Locate the cell with the specified text and output its [X, Y] center coordinate. 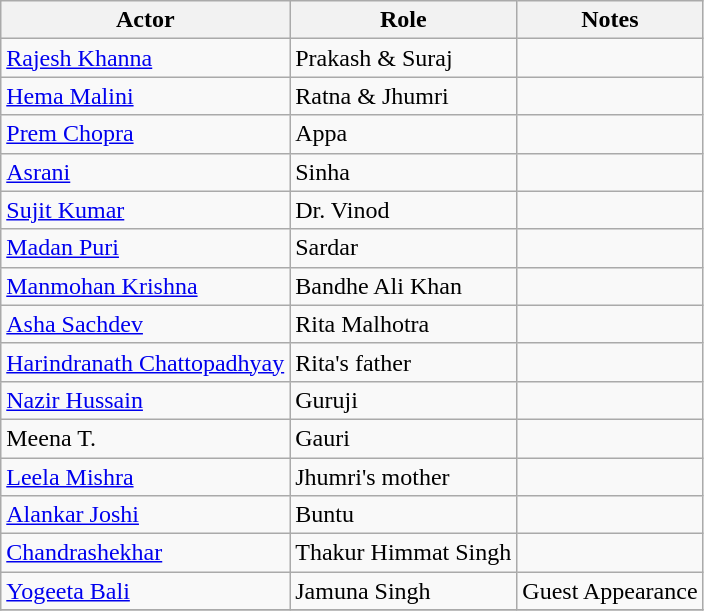
Hema Malini [146, 96]
Jhumri's mother [404, 477]
Harindranath Chattopadhyay [146, 362]
Manmohan Krishna [146, 286]
Bandhe Ali Khan [404, 286]
Guest Appearance [610, 591]
Sinha [404, 172]
Appa [404, 134]
Guruji [404, 400]
Actor [146, 20]
Leela Mishra [146, 477]
Nazir Hussain [146, 400]
Prem Chopra [146, 134]
Chandrashekhar [146, 553]
Notes [610, 20]
Gauri [404, 438]
Sujit Kumar [146, 210]
Role [404, 20]
Meena T. [146, 438]
Alankar Joshi [146, 515]
Sardar [404, 248]
Asha Sachdev [146, 324]
Madan Puri [146, 248]
Jamuna Singh [404, 591]
Dr. Vinod [404, 210]
Asrani [146, 172]
Rita Malhotra [404, 324]
Yogeeta Bali [146, 591]
Ratna & Jhumri [404, 96]
Prakash & Suraj [404, 58]
Thakur Himmat Singh [404, 553]
Rita's father [404, 362]
Rajesh Khanna [146, 58]
Buntu [404, 515]
